Identify which cell holds the provided text, then report its (X, Y) central coordinate. 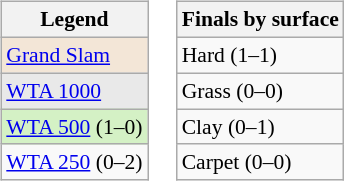
Clay (0–1) (260, 127)
Legend (74, 20)
Carpet (0–0) (260, 162)
WTA 1000 (74, 91)
Hard (1–1) (260, 55)
Finals by surface (260, 20)
Grand Slam (74, 55)
Grass (0–0) (260, 91)
WTA 500 (1–0) (74, 127)
WTA 250 (0–2) (74, 162)
